Locate the cell with the specified text and output its (X, Y) center coordinate. 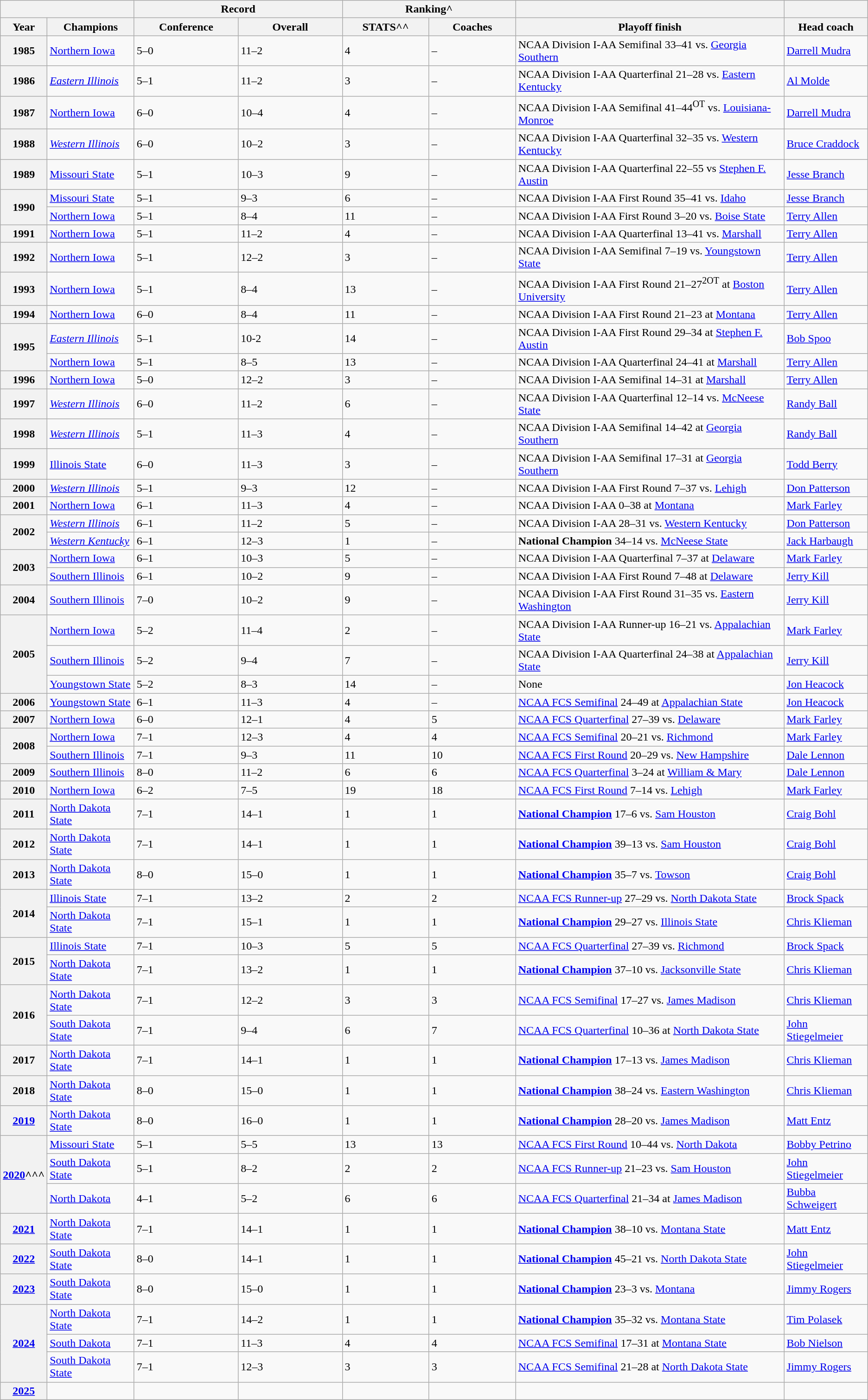
1986 (24, 81)
National Champion 35–7 vs. Towson (650, 874)
2005 (24, 654)
NCAA Division I-AA First Round 3–20 vs. Boise State (650, 216)
1999 (24, 464)
2023 (24, 1289)
NCAA Division I-AA Runner-up 16–21 vs. Appalachian State (650, 630)
Jack Harbaugh (826, 541)
None (650, 684)
1992 (24, 258)
2024 (24, 1343)
NCAA FCS First Round 7–14 vs. Lehigh (650, 790)
NCAA Division I-AA Quarterfinal 7–37 at Delaware (650, 558)
2021 (24, 1229)
North Dakota (91, 1198)
8–5 (290, 362)
NCAA FCS Quarterfinal 21–34 at James Madison (650, 1198)
1993 (24, 289)
2004 (24, 600)
10–4 (290, 113)
NCAA Division I-AA First Round 29–34 at Stephen F. Austin (650, 338)
1998 (24, 434)
2017 (24, 1060)
2016 (24, 1015)
2009 (24, 773)
Year (24, 27)
Western Kentucky (91, 541)
NCAA FCS Semifinal 21–28 at North Dakota State (650, 1367)
NCAA FCS Semifinal 17–31 at Montana State (650, 1343)
NCAA Division I-AA First Round 7–48 at Delaware (650, 576)
NCAA Division I-AA Quarterfinal 12–14 vs. McNeese State (650, 404)
National Champion 38–24 vs. Eastern Washington (650, 1091)
1989 (24, 174)
NCAA Division I-AA Quarterfinal 22–55 vs Stephen F. Austin (650, 174)
Ranking^ (429, 9)
NCAA FCS Quarterfinal 27–39 vs. Delaware (650, 720)
8–3 (290, 684)
7–5 (290, 790)
Bruce Craddock (826, 145)
National Champion 35–32 vs. Montana State (650, 1319)
National Champion 34–14 vs. McNeese State (650, 541)
14–2 (290, 1319)
Coaches (472, 27)
2019 (24, 1121)
NCAA FCS First Round 20–29 vs. New Hampshire (650, 755)
NCAA FCS Semifinal 24–49 at Appalachian State (650, 702)
National Champion 37–10 vs. Jacksonville State (650, 969)
NCAA Division I-AA Semifinal 41–44OT vs. Louisiana-Monroe (650, 113)
2020^^^ (24, 1175)
NCAA FCS Runner-up 27–29 vs. North Dakota State (650, 898)
18 (472, 790)
STATS^^ (386, 27)
2014 (24, 913)
NCAA Division I-AA 0–38 at Montana (650, 506)
National Champion 45–21 vs. North Dakota State (650, 1259)
NCAA FCS Runner-up 21–23 vs. Sam Houston (650, 1169)
2025 (24, 1391)
12–1 (290, 720)
10 (472, 755)
NCAA FCS Quarterfinal 10–36 at North Dakota State (650, 1030)
2022 (24, 1259)
National Champion 23–3 vs. Montana (650, 1289)
NCAA Division I-AA Semifinal 14–31 at Marshall (650, 380)
1997 (24, 404)
2018 (24, 1091)
NCAA Division I-AA Quarterfinal 24–38 at Appalachian State (650, 660)
NCAA Division I-AA Quarterfinal 21–28 vs. Eastern Kentucky (650, 81)
Todd Berry (826, 464)
Bubba Schweigert (826, 1198)
Head coach (826, 27)
Bobby Petrino (826, 1145)
15–1 (290, 922)
Playoff finish (650, 27)
NCAA Division I-AA Quarterfinal 24–41 at Marshall (650, 362)
National Champion 39–13 vs. Sam Houston (650, 844)
2008 (24, 746)
NCAA FCS Semifinal 17–27 vs. James Madison (650, 1000)
National Champion 17–13 vs. James Madison (650, 1060)
1994 (24, 314)
NCAA Division I-AA Semifinal 7–19 vs. Youngstown State (650, 258)
16–0 (290, 1121)
NCAA FCS Quarterfinal 27–39 vs. Richmond (650, 946)
19 (386, 790)
NCAA FCS Semifinal 20–21 vs. Richmond (650, 737)
2003 (24, 567)
National Champion 38–10 vs. Montana State (650, 1229)
2007 (24, 720)
2013 (24, 874)
2015 (24, 961)
2010 (24, 790)
7–0 (186, 600)
Bob Spoo (826, 338)
National Champion 17–6 vs. Sam Houston (650, 814)
NCAA FCS First Round 10–44 vs. North Dakota (650, 1145)
8–2 (290, 1169)
2011 (24, 814)
2002 (24, 532)
12 (386, 488)
NCAA Division I-AA Quarterfinal 13–41 vs. Marshall (650, 234)
11–4 (290, 630)
NCAA FCS Quarterfinal 3–24 at William & Mary (650, 773)
National Champion 29–27 vs. Illinois State (650, 922)
2012 (24, 844)
1996 (24, 380)
NCAA Division I-AA Quarterfinal 32–35 vs. Western Kentucky (650, 145)
Champions (91, 27)
NCAA Division I-AA First Round 31–35 vs. Eastern Washington (650, 600)
NCAA Division I-AA First Round 21–272OT at Boston University (650, 289)
NCAA Division I-AA 28–31 vs. Western Kentucky (650, 523)
4–1 (186, 1198)
NCAA Division I-AA First Round 7–37 vs. Lehigh (650, 488)
1990 (24, 207)
Tim Polasek (826, 1319)
1991 (24, 234)
NCAA Division I-AA Semifinal 14–42 at Georgia Southern (650, 434)
1987 (24, 113)
NCAA Division I-AA First Round 35–41 vs. Idaho (650, 198)
Overall (290, 27)
2001 (24, 506)
NCAA Division I-AA Semifinal 33–41 vs. Georgia Southern (650, 51)
Al Molde (826, 81)
Record (238, 9)
2006 (24, 702)
NCAA Division I-AA First Round 21–23 at Montana (650, 314)
Bob Nielson (826, 1343)
5–5 (290, 1145)
1985 (24, 51)
1988 (24, 145)
National Champion 28–20 vs. James Madison (650, 1121)
NCAA Division I-AA Semifinal 17–31 at Georgia Southern (650, 464)
1995 (24, 348)
2000 (24, 488)
Conference (186, 27)
South Dakota (91, 1343)
10-2 (290, 338)
6–2 (186, 790)
